Pinpoint the cell where the given text exists, returning its (x, y) midpoint coordinate. 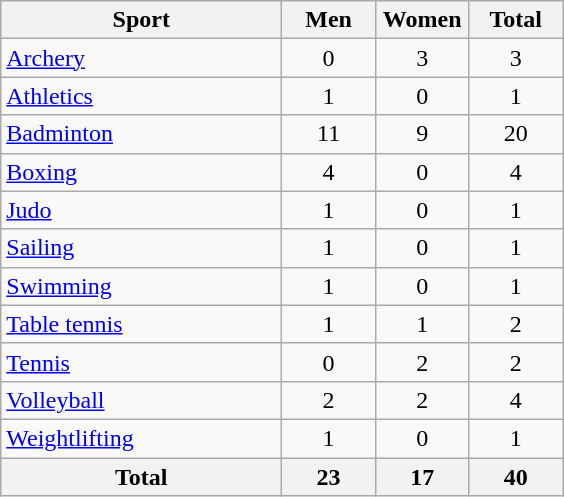
Table tennis (142, 324)
Archery (142, 58)
20 (516, 134)
23 (329, 477)
Tennis (142, 362)
Sailing (142, 248)
Weightlifting (142, 438)
Athletics (142, 96)
Women (422, 20)
40 (516, 477)
17 (422, 477)
9 (422, 134)
Men (329, 20)
Boxing (142, 172)
Volleyball (142, 400)
Badminton (142, 134)
11 (329, 134)
Judo (142, 210)
Sport (142, 20)
Swimming (142, 286)
